Return the [x, y] coordinate for the center point of the cell that contains the specified text.  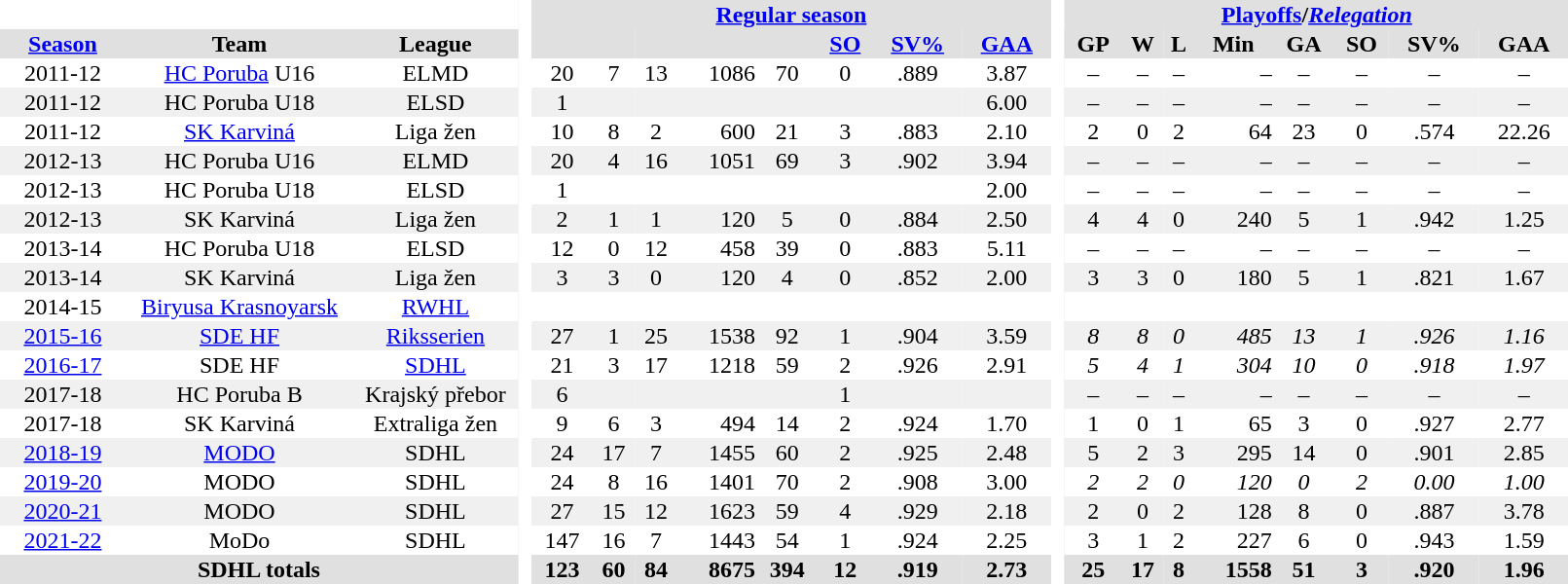
5.11 [1006, 248]
.852 [917, 277]
1401 [717, 482]
15 [613, 511]
1051 [717, 161]
6.00 [1006, 102]
L [1180, 44]
2.10 [1006, 131]
0.00 [1435, 482]
Riksserien [436, 336]
1623 [717, 511]
.904 [917, 336]
39 [788, 248]
HC Poruba B [239, 394]
.942 [1435, 219]
147 [563, 540]
Extraliga žen [436, 423]
64 [1233, 131]
1086 [717, 73]
2.48 [1006, 453]
1538 [717, 336]
304 [1233, 365]
51 [1304, 569]
1.70 [1006, 423]
SDHL totals [259, 569]
295 [1233, 453]
494 [717, 423]
485 [1233, 336]
2.73 [1006, 569]
GAA [1006, 44]
Team [239, 44]
394 [788, 569]
123 [563, 569]
2019-20 [62, 482]
54 [788, 540]
65 [1233, 423]
W [1143, 44]
1443 [717, 540]
240 [1233, 219]
3.94 [1006, 161]
GA [1304, 44]
.918 [1435, 365]
.574 [1435, 131]
.908 [917, 482]
3.59 [1006, 336]
.929 [917, 511]
1455 [717, 453]
Krajský přebor [436, 394]
RWHL [436, 307]
227 [1233, 540]
.919 [917, 569]
2018-19 [62, 453]
2.91 [1006, 365]
92 [788, 336]
180 [1233, 277]
MoDo [239, 540]
2.18 [1006, 511]
2.25 [1006, 540]
3.87 [1006, 73]
458 [717, 248]
.889 [917, 73]
.943 [1435, 540]
1558 [1233, 569]
8675 [717, 569]
2014-15 [62, 307]
.884 [917, 219]
600 [717, 131]
.887 [1435, 511]
2.50 [1006, 219]
.927 [1435, 423]
Biryusa Krasnoyarsk [239, 307]
2016-17 [62, 365]
2015-16 [62, 336]
Min [1233, 44]
Regular season [790, 15]
.821 [1435, 277]
.901 [1435, 453]
1218 [717, 365]
23 [1304, 131]
GP [1093, 44]
9 [563, 423]
3.00 [1006, 482]
League [436, 44]
128 [1233, 511]
84 [656, 569]
.902 [917, 161]
2021-22 [62, 540]
Season [62, 44]
69 [788, 161]
2020-21 [62, 511]
.925 [917, 453]
.920 [1435, 569]
